Detect which cell encompasses the target text, then output its [X, Y] center coordinate. 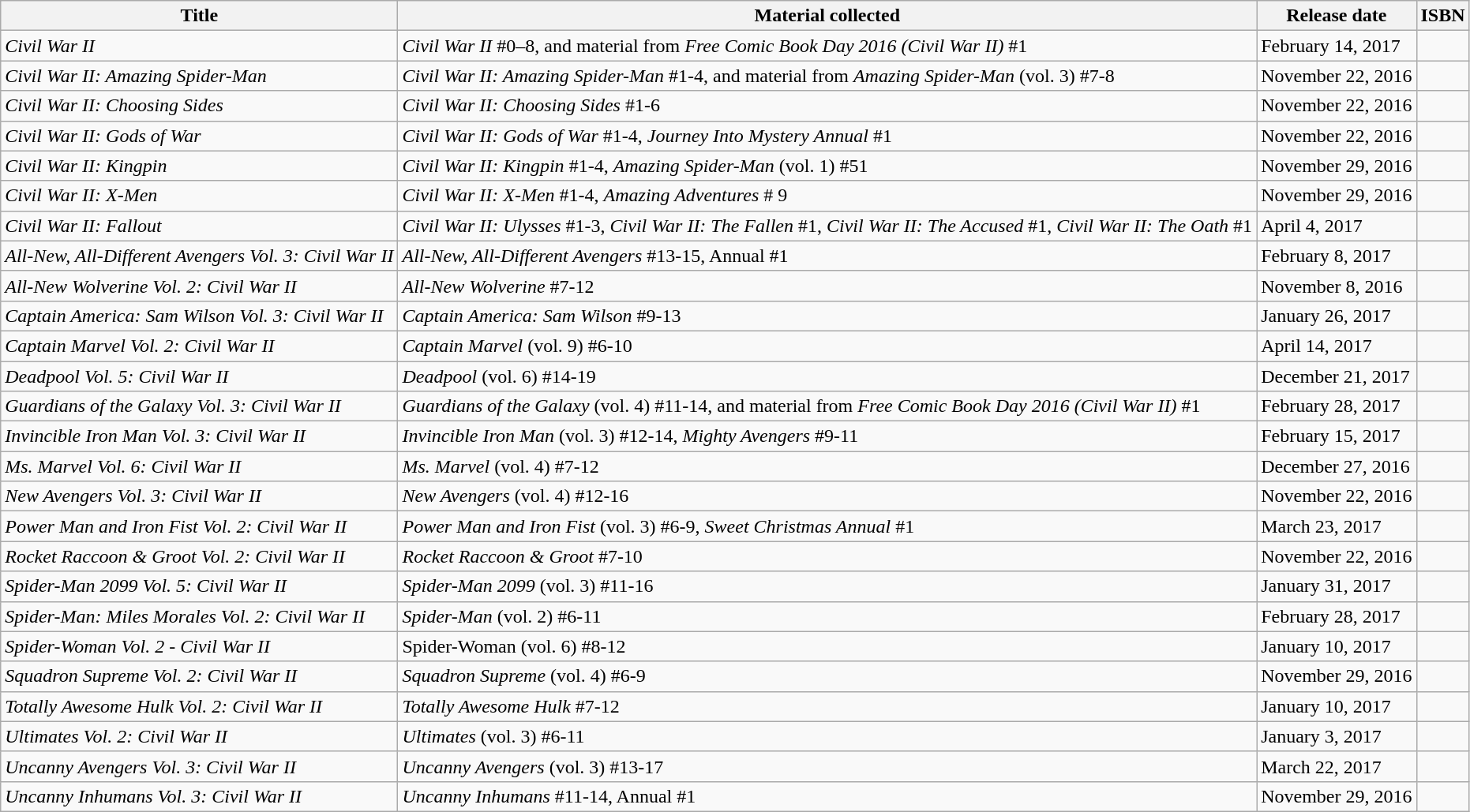
February 14, 2017 [1337, 46]
New Avengers Vol. 3: Civil War II [199, 496]
December 27, 2016 [1337, 466]
Spider-Woman (vol. 6) #8-12 [827, 646]
Captain Marvel Vol. 2: Civil War II [199, 346]
Captain America: Sam Wilson #9-13 [827, 316]
Guardians of the Galaxy (vol. 4) #11-14, and material from Free Comic Book Day 2016 (Civil War II) #1 [827, 406]
All-New Wolverine #7-12 [827, 286]
Civil War II: Gods of War [199, 136]
Release date [1337, 16]
February 8, 2017 [1337, 256]
Civil War II [199, 46]
Civil War II: Amazing Spider-Man #1-4, and material from Amazing Spider-Man (vol. 3) #7-8 [827, 76]
Material collected [827, 16]
Civil War II: X-Men #1-4, Amazing Adventures # 9 [827, 196]
Spider-Man: Miles Morales Vol. 2: Civil War II [199, 616]
Civil War II: Kingpin [199, 166]
April 4, 2017 [1337, 226]
Civil War II: Amazing Spider-Man [199, 76]
Power Man and Iron Fist (vol. 3) #6-9, Sweet Christmas Annual #1 [827, 526]
Title [199, 16]
Civil War II #0–8, and material from Free Comic Book Day 2016 (Civil War II) #1 [827, 46]
Civil War II: Ulysses #1-3, Civil War II: The Fallen #1, Civil War II: The Accused #1, Civil War II: The Oath #1 [827, 226]
All-New, All-Different Avengers #13-15, Annual #1 [827, 256]
Spider-Man 2099 Vol. 5: Civil War II [199, 586]
Deadpool (vol. 6) #14-19 [827, 376]
Uncanny Avengers Vol. 3: Civil War II [199, 766]
Guardians of the Galaxy Vol. 3: Civil War II [199, 406]
March 23, 2017 [1337, 526]
Civil War II: Choosing Sides #1-6 [827, 106]
November 8, 2016 [1337, 286]
April 14, 2017 [1337, 346]
Ultimates Vol. 2: Civil War II [199, 736]
Uncanny Inhumans #11-14, Annual #1 [827, 796]
Deadpool Vol. 5: Civil War II [199, 376]
January 26, 2017 [1337, 316]
Civil War II: Gods of War #1-4, Journey Into Mystery Annual #1 [827, 136]
Spider-Man 2099 (vol. 3) #11-16 [827, 586]
Civil War II: X-Men [199, 196]
February 15, 2017 [1337, 436]
Uncanny Avengers (vol. 3) #13-17 [827, 766]
Totally Awesome Hulk Vol. 2: Civil War II [199, 706]
January 3, 2017 [1337, 736]
Squadron Supreme Vol. 2: Civil War II [199, 676]
Squadron Supreme (vol. 4) #6-9 [827, 676]
Spider-Woman Vol. 2 - Civil War II [199, 646]
Captain Marvel (vol. 9) #6-10 [827, 346]
New Avengers (vol. 4) #12-16 [827, 496]
January 31, 2017 [1337, 586]
Civil War II: Kingpin #1-4, Amazing Spider-Man (vol. 1) #51 [827, 166]
Ms. Marvel Vol. 6: Civil War II [199, 466]
Rocket Raccoon & Groot Vol. 2: Civil War II [199, 556]
Totally Awesome Hulk #7-12 [827, 706]
Invincible Iron Man Vol. 3: Civil War II [199, 436]
December 21, 2017 [1337, 376]
Ms. Marvel (vol. 4) #7-12 [827, 466]
Uncanny Inhumans Vol. 3: Civil War II [199, 796]
Rocket Raccoon & Groot #7-10 [827, 556]
Power Man and Iron Fist Vol. 2: Civil War II [199, 526]
Civil War II: Fallout [199, 226]
March 22, 2017 [1337, 766]
All-New, All-Different Avengers Vol. 3: Civil War II [199, 256]
Invincible Iron Man (vol. 3) #12-14, Mighty Avengers #9-11 [827, 436]
All-New Wolverine Vol. 2: Civil War II [199, 286]
Spider-Man (vol. 2) #6-11 [827, 616]
Civil War II: Choosing Sides [199, 106]
Captain America: Sam Wilson Vol. 3: Civil War II [199, 316]
ISBN [1443, 16]
Ultimates (vol. 3) #6-11 [827, 736]
